Find where the given text appears and provide that cell's center as [x, y] coordinate. 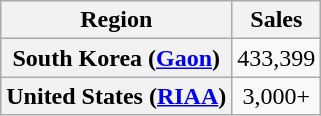
3,000+ [276, 96]
South Korea (Gaon) [116, 58]
433,399 [276, 58]
Sales [276, 20]
Region [116, 20]
United States (RIAA) [116, 96]
